Identify which cell holds the provided text, then report its [x, y] central coordinate. 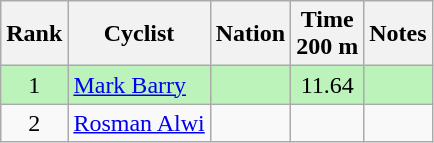
Rank [34, 34]
Time200 m [328, 34]
Rosman Alwi [139, 123]
Mark Barry [139, 85]
Nation [250, 34]
2 [34, 123]
Notes [398, 34]
11.64 [328, 85]
1 [34, 85]
Cyclist [139, 34]
